Find where the given text appears and provide that cell's center as (X, Y) coordinate. 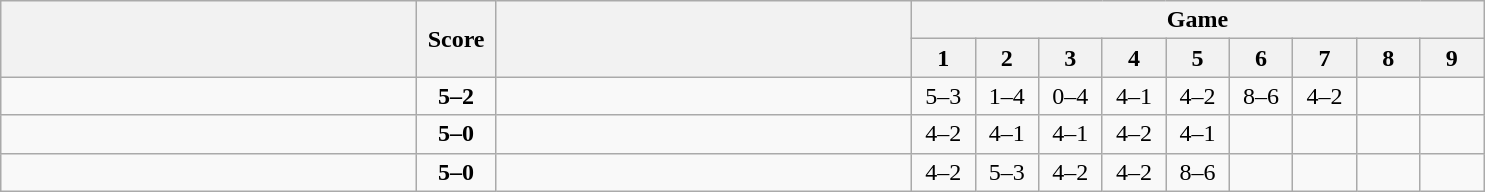
4 (1134, 58)
2 (1007, 58)
1–4 (1007, 96)
0–4 (1071, 96)
5–2 (456, 96)
3 (1071, 58)
9 (1452, 58)
Score (456, 39)
8 (1388, 58)
1 (943, 58)
6 (1261, 58)
5 (1198, 58)
Game (1197, 20)
7 (1325, 58)
